Provide the [x, y] coordinate of the cell's center where the given text is located.  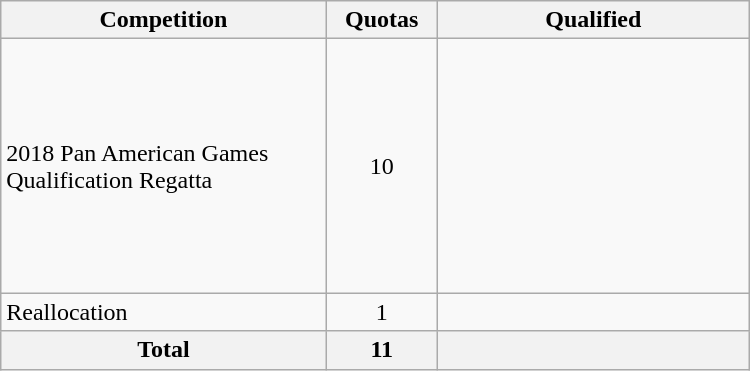
11 [382, 350]
Total [164, 350]
Qualified [593, 20]
1 [382, 312]
10 [382, 166]
2018 Pan American Games Qualification Regatta [164, 166]
Quotas [382, 20]
Reallocation [164, 312]
Competition [164, 20]
